Search for the cell housing the specified text and yield its [x, y] center coordinate. 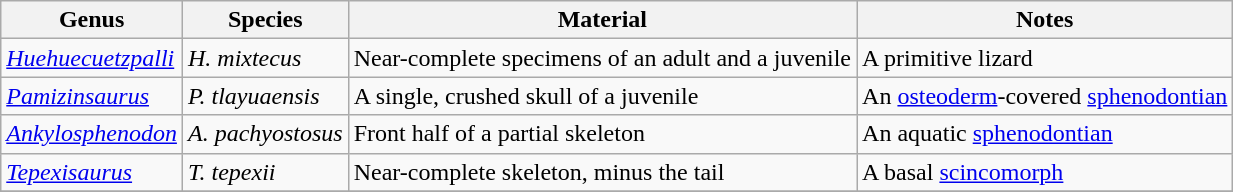
Ankylosphenodon [92, 134]
Notes [1045, 20]
Species [265, 20]
P. tlayuaensis [265, 96]
Tepexisaurus [92, 172]
An aquatic sphenodontian [1045, 134]
Material [602, 20]
Front half of a partial skeleton [602, 134]
H. mixtecus [265, 58]
An osteoderm-covered sphenodontian [1045, 96]
T. tepexii [265, 172]
Near-complete specimens of an adult and a juvenile [602, 58]
Genus [92, 20]
A. pachyostosus [265, 134]
A single, crushed skull of a juvenile [602, 96]
A primitive lizard [1045, 58]
Near-complete skeleton, minus the tail [602, 172]
Pamizinsaurus [92, 96]
A basal scincomorph [1045, 172]
Huehuecuetzpalli [92, 58]
